Return the (X, Y) coordinate for the center point of the cell that contains the specified text.  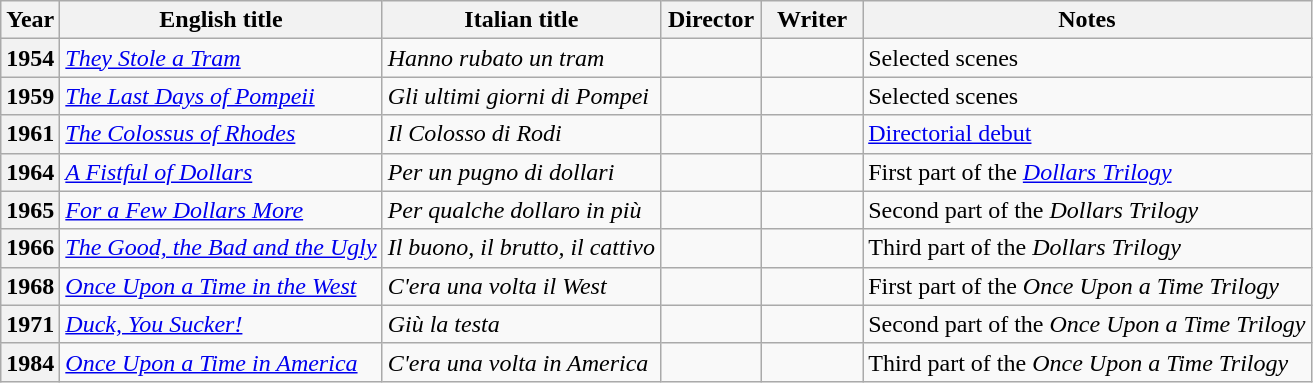
1959 (30, 96)
Once Upon a Time in the West (221, 286)
Il Colosso di Rodi (521, 134)
Italian title (521, 20)
Third part of the Dollars Trilogy (1087, 248)
A Fistful of Dollars (221, 172)
The Last Days of Pompeii (221, 96)
1966 (30, 248)
For a Few Dollars More (221, 210)
1961 (30, 134)
1954 (30, 58)
Year (30, 20)
Second part of the Once Upon a Time Trilogy (1087, 324)
Per un pugno di dollari (521, 172)
The Colossus of Rhodes (221, 134)
English title (221, 20)
Hanno rubato un tram (521, 58)
First part of the Dollars Trilogy (1087, 172)
Per qualche dollaro in più (521, 210)
1968 (30, 286)
First part of the Once Upon a Time Trilogy (1087, 286)
They Stole a Tram (221, 58)
C'era una volta in America (521, 362)
Notes (1087, 20)
Third part of the Once Upon a Time Trilogy (1087, 362)
1971 (30, 324)
Il buono, il brutto, il cattivo (521, 248)
Duck, You Sucker! (221, 324)
The Good, the Bad and the Ugly (221, 248)
1984 (30, 362)
1964 (30, 172)
1965 (30, 210)
Gli ultimi giorni di Pompei (521, 96)
Second part of the Dollars Trilogy (1087, 210)
Directorial debut (1087, 134)
C'era una volta il West (521, 286)
Giù la testa (521, 324)
Director (712, 20)
Once Upon a Time in America (221, 362)
Writer (812, 20)
